Provide the [x, y] coordinate of the cell's center where the given text is located.  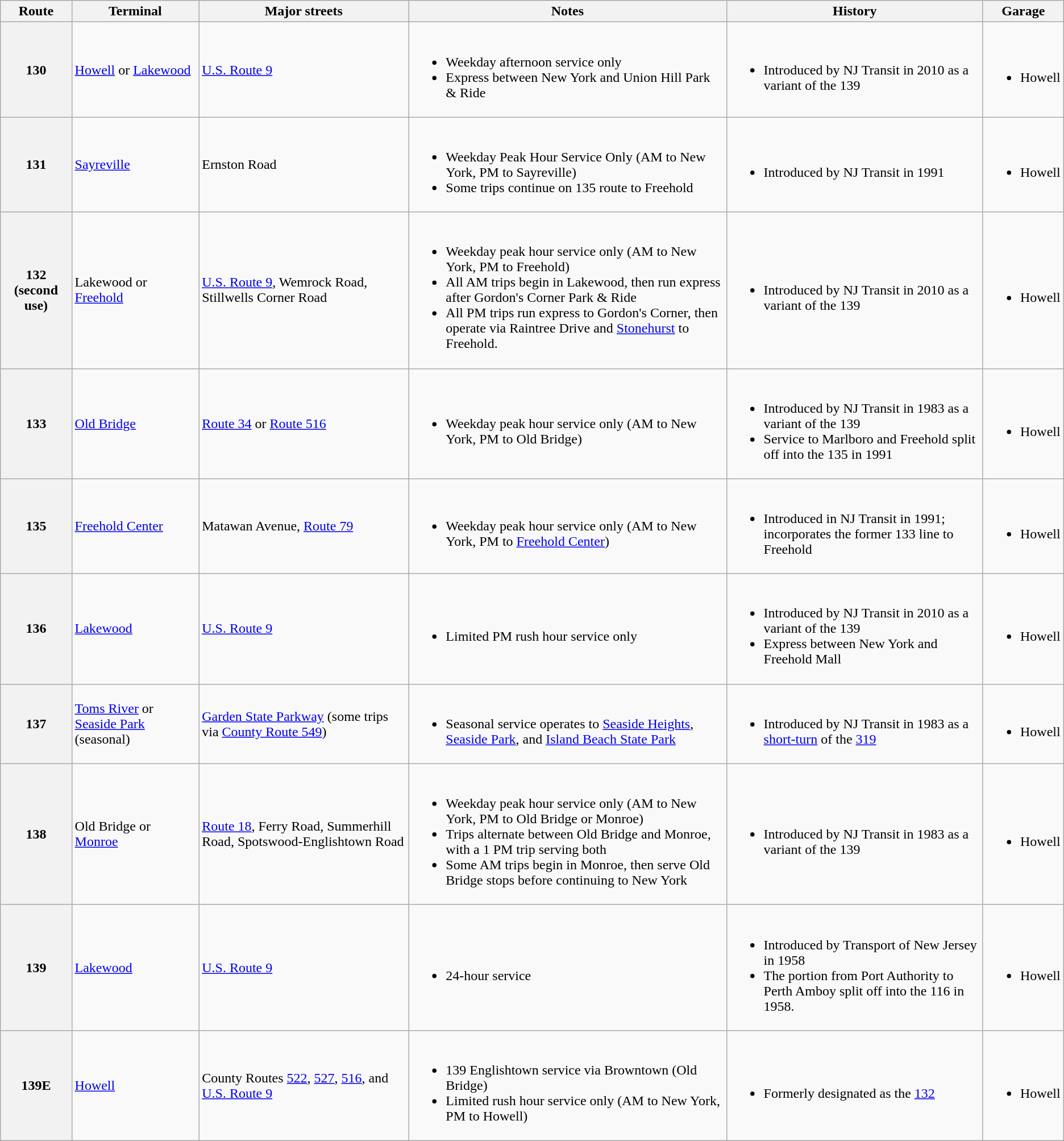
Formerly designated as the 132 [855, 1085]
137 [36, 724]
24-hour service [567, 968]
Route 18, Ferry Road, Summerhill Road, Spotswood-Englishtown Road [304, 834]
Notes [567, 11]
County Routes 522, 527, 516, and U.S. Route 9 [304, 1085]
Weekday peak hour service only (AM to New York, PM to Old Bridge) [567, 424]
135 [36, 526]
Old Bridge [135, 424]
Matawan Avenue, Route 79 [304, 526]
History [855, 11]
Howell or Lakewood [135, 69]
Route 34 or Route 516 [304, 424]
Major streets [304, 11]
Weekday Peak Hour Service Only (AM to New York, PM to Sayreville)Some trips continue on 135 route to Freehold [567, 165]
Seasonal service operates to Seaside Heights, Seaside Park, and Island Beach State Park [567, 724]
Garage [1023, 11]
Limited PM rush hour service only [567, 629]
138 [36, 834]
Introduced by NJ Transit in 2010 as a variant of the 139Express between New York and Freehold Mall [855, 629]
Freehold Center [135, 526]
Introduced in NJ Transit in 1991; incorporates the former 133 line to Freehold [855, 526]
U.S. Route 9, Wemrock Road, Stillwells Corner Road [304, 290]
Introduced by NJ Transit in 1983 as a short-turn of the 319 [855, 724]
131 [36, 165]
Route [36, 11]
Toms River or Seaside Park (seasonal) [135, 724]
Weekday peak hour service only (AM to New York, PM to Freehold Center) [567, 526]
139 Englishtown service via Browntown (Old Bridge)Limited rush hour service only (AM to New York, PM to Howell) [567, 1085]
Introduced by NJ Transit in 1983 as a variant of the 139 [855, 834]
133 [36, 424]
Introduced by NJ Transit in 1983 as a variant of the 139Service to Marlboro and Freehold split off into the 135 in 1991 [855, 424]
Sayreville [135, 165]
132 (second use) [36, 290]
Weekday afternoon service onlyExpress between New York and Union Hill Park & Ride [567, 69]
136 [36, 629]
Introduced by Transport of New Jersey in 1958The portion from Port Authority to Perth Amboy split off into the 116 in 1958. [855, 968]
139 [36, 968]
Terminal [135, 11]
Introduced by NJ Transit in 1991 [855, 165]
Lakewood or Freehold [135, 290]
Garden State Parkway (some trips via County Route 549) [304, 724]
Old Bridge or Monroe [135, 834]
139E [36, 1085]
Ernston Road [304, 165]
130 [36, 69]
